Return (x, y) of the center of cell containing provided text 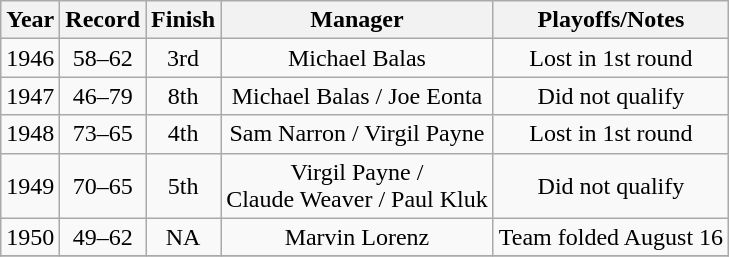
Michael Balas (358, 58)
Team folded August 16 (610, 237)
Marvin Lorenz (358, 237)
Record (103, 20)
1948 (30, 134)
73–65 (103, 134)
8th (184, 96)
3rd (184, 58)
Year (30, 20)
4th (184, 134)
Michael Balas / Joe Eonta (358, 96)
1949 (30, 186)
58–62 (103, 58)
Virgil Payne / Claude Weaver / Paul Kluk (358, 186)
Finish (184, 20)
1947 (30, 96)
46–79 (103, 96)
NA (184, 237)
70–65 (103, 186)
49–62 (103, 237)
1946 (30, 58)
Playoffs/Notes (610, 20)
Sam Narron / Virgil Payne (358, 134)
5th (184, 186)
Manager (358, 20)
1950 (30, 237)
